Provide the (x, y) coordinate of the cell's center where the given text is located.  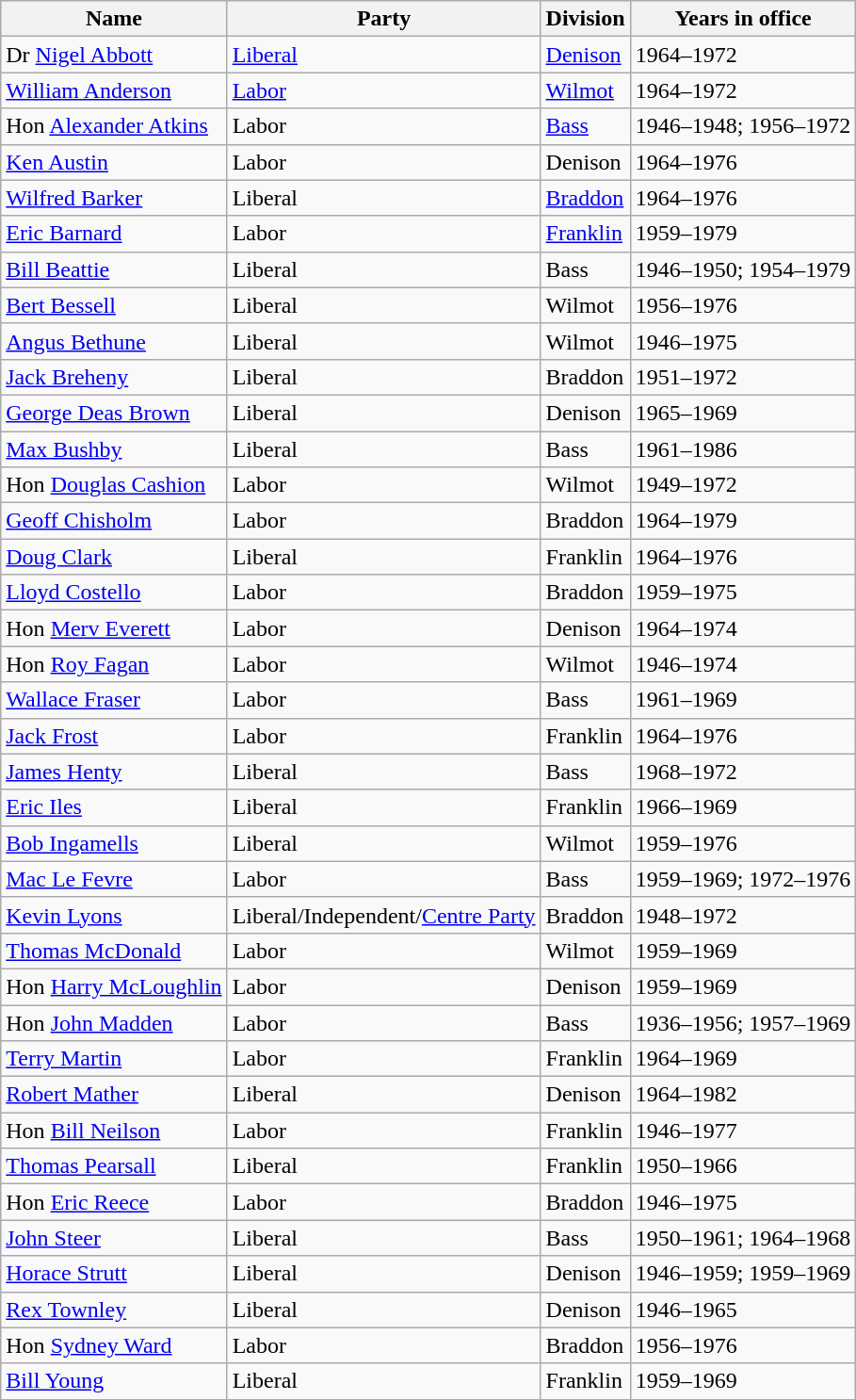
1959–1975 (743, 593)
Liberal/Independent/Centre Party (384, 915)
1951–1972 (743, 377)
1946–1965 (743, 1310)
Doug Clark (114, 557)
1946–1977 (743, 1131)
Hon Bill Neilson (114, 1131)
Thomas Pearsall (114, 1166)
Kevin Lyons (114, 915)
Bert Bessell (114, 305)
Angus Bethune (114, 341)
1946–1948; 1956–1972 (743, 126)
1948–1972 (743, 915)
Years in office (743, 19)
1959–1979 (743, 234)
1964–1979 (743, 521)
Dr Nigel Abbott (114, 55)
Eric Iles (114, 807)
1964–1982 (743, 1095)
Terry Martin (114, 1059)
Ken Austin (114, 162)
Rex Townley (114, 1310)
1961–1969 (743, 700)
Division (586, 19)
1968–1972 (743, 772)
Party (384, 19)
Max Bushby (114, 449)
Bob Ingamells (114, 843)
1946–1950; 1954–1979 (743, 269)
George Deas Brown (114, 413)
1949–1972 (743, 485)
Lloyd Costello (114, 593)
1965–1969 (743, 413)
Jack Breheny (114, 377)
1946–1974 (743, 664)
Jack Frost (114, 736)
1964–1969 (743, 1059)
Thomas McDonald (114, 951)
James Henty (114, 772)
1961–1986 (743, 449)
Wilfred Barker (114, 198)
Hon Roy Fagan (114, 664)
Hon John Madden (114, 1022)
William Anderson (114, 90)
Hon Sydney Ward (114, 1345)
1936–1956; 1957–1969 (743, 1022)
Geoff Chisholm (114, 521)
Hon Eric Reece (114, 1202)
Hon Alexander Atkins (114, 126)
Mac Le Fevre (114, 879)
1964–1974 (743, 628)
1950–1961; 1964–1968 (743, 1238)
Bill Young (114, 1381)
Name (114, 19)
John Steer (114, 1238)
1946–1959; 1959–1969 (743, 1274)
1966–1969 (743, 807)
Hon Douglas Cashion (114, 485)
Robert Mather (114, 1095)
Wallace Fraser (114, 700)
Horace Strutt (114, 1274)
1959–1976 (743, 843)
Hon Merv Everett (114, 628)
Eric Barnard (114, 234)
1950–1966 (743, 1166)
Hon Harry McLoughlin (114, 986)
Bill Beattie (114, 269)
1959–1969; 1972–1976 (743, 879)
